Provide the [X, Y] coordinate of the cell's center where the given text is located.  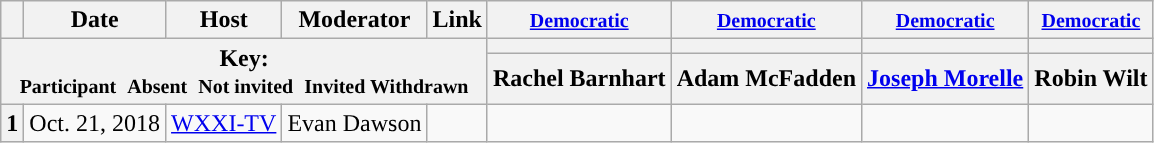
Date [95, 20]
Key: Participant Absent Not invited Invited Withdrawn [244, 72]
Rachel Barnhart [579, 78]
1 [12, 123]
Link [457, 20]
Joseph Morelle [946, 78]
Host [224, 20]
Adam McFadden [766, 78]
Oct. 21, 2018 [95, 123]
WXXI-TV [224, 123]
Evan Dawson [354, 123]
Robin Wilt [1091, 78]
Moderator [354, 20]
